Provide the (X, Y) coordinate of the cell's center where the given text is located.  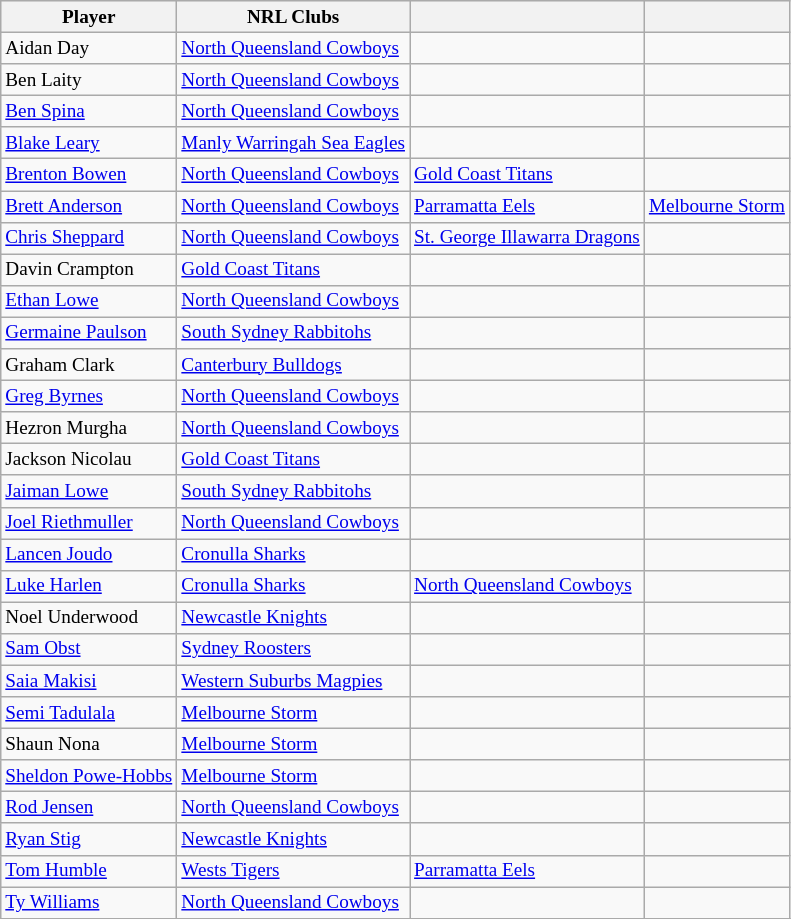
Hezron Murgha (89, 428)
Chris Sheppard (89, 238)
Greg Byrnes (89, 396)
Ryan Stig (89, 839)
Graham Clark (89, 365)
Noel Underwood (89, 618)
Tom Humble (89, 871)
Ben Laity (89, 80)
Shaun Nona (89, 744)
Aidan Day (89, 48)
Jaiman Lowe (89, 491)
Manly Warringah Sea Eagles (294, 143)
Rod Jensen (89, 808)
Lancen Joudo (89, 554)
NRL Clubs (294, 17)
Joel Riethmuller (89, 523)
Davin Crampton (89, 270)
Canterbury Bulldogs (294, 365)
Semi Tadulala (89, 713)
Blake Leary (89, 143)
Luke Harlen (89, 586)
Brett Anderson (89, 206)
Saia Makisi (89, 681)
Jackson Nicolau (89, 460)
Sydney Roosters (294, 649)
Western Suburbs Magpies (294, 681)
Brenton Bowen (89, 175)
Sam Obst (89, 649)
Germaine Paulson (89, 333)
Wests Tigers (294, 871)
St. George Illawarra Dragons (528, 238)
Sheldon Powe-Hobbs (89, 776)
Ethan Lowe (89, 301)
Ty Williams (89, 902)
Player (89, 17)
Ben Spina (89, 111)
